Return [x, y] of the center of cell containing provided text 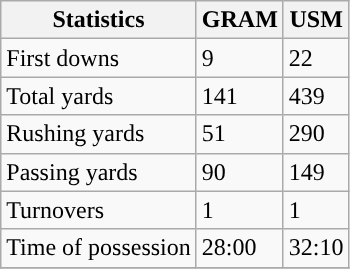
149 [316, 172]
Time of possession [99, 248]
51 [240, 134]
GRAM [240, 20]
28:00 [240, 248]
9 [240, 58]
Passing yards [99, 172]
USM [316, 20]
Total yards [99, 96]
22 [316, 58]
141 [240, 96]
Statistics [99, 20]
Turnovers [99, 210]
Rushing yards [99, 134]
32:10 [316, 248]
290 [316, 134]
First downs [99, 58]
439 [316, 96]
90 [240, 172]
